Output the [x, y] coordinate of the center of the cell containing the given text.  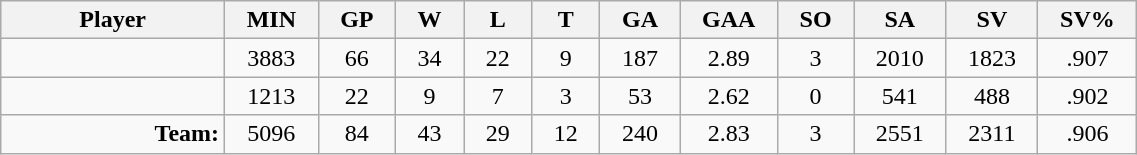
2551 [900, 134]
66 [356, 58]
GP [356, 20]
MIN [272, 20]
GAA [728, 20]
L [498, 20]
GA [640, 20]
187 [640, 58]
T [566, 20]
2.83 [728, 134]
SO [816, 20]
541 [900, 96]
Team: [113, 134]
2.89 [728, 58]
34 [430, 58]
SA [900, 20]
43 [430, 134]
SV% [1088, 20]
2.62 [728, 96]
29 [498, 134]
0 [816, 96]
Player [113, 20]
12 [566, 134]
7 [498, 96]
488 [992, 96]
W [430, 20]
3883 [272, 58]
84 [356, 134]
2010 [900, 58]
.902 [1088, 96]
5096 [272, 134]
.907 [1088, 58]
SV [992, 20]
.906 [1088, 134]
1823 [992, 58]
240 [640, 134]
53 [640, 96]
1213 [272, 96]
2311 [992, 134]
